Determine the [X, Y] coordinate at the center of the cell enclosing the given text.  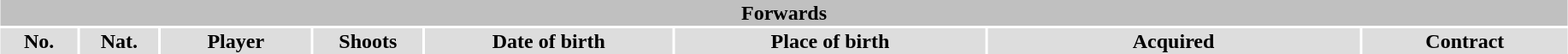
Forwards [783, 13]
Acquired [1173, 41]
Date of birth [549, 41]
Contract [1465, 41]
Place of birth [830, 41]
Nat. [120, 41]
Shoots [368, 41]
Player [236, 41]
No. [39, 41]
